Find where the given text appears and provide that cell's center as [x, y] coordinate. 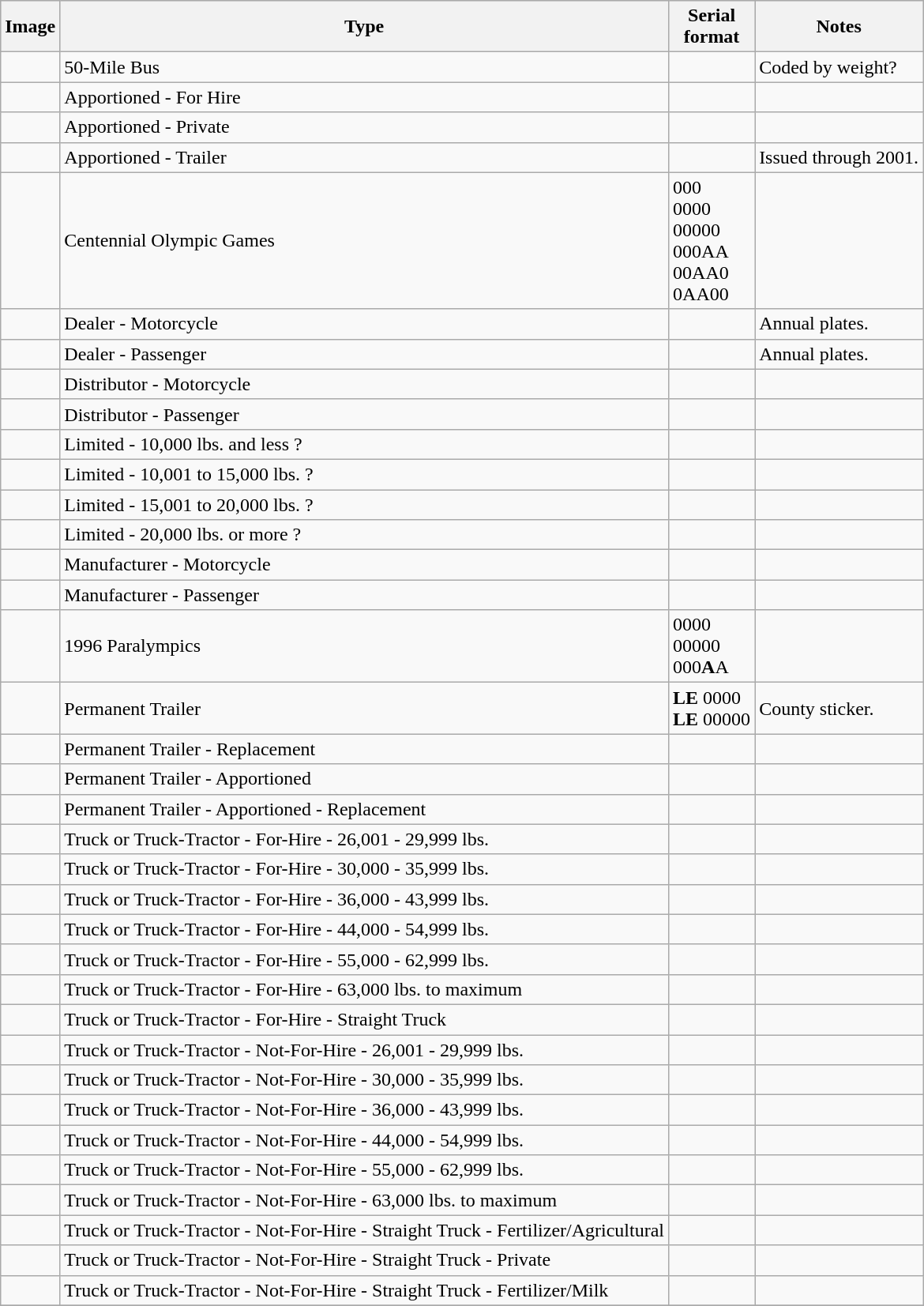
Truck or Truck-Tractor - For-Hire - 44,000 - 54,999 lbs. [365, 929]
Distributor - Passenger [365, 414]
LE 0000LE 00000 [712, 708]
Notes [839, 27]
Truck or Truck-Tractor - Not-For-Hire - Straight Truck - Fertilizer/Milk [365, 1290]
Serialformat [712, 27]
Permanent Trailer - Apportioned [365, 779]
Type [365, 27]
Truck or Truck-Tractor - Not-For-Hire - Straight Truck - Fertilizer/Agricultural [365, 1230]
Centennial Olympic Games [365, 240]
Truck or Truck-Tractor - Not-For-Hire - 55,000 - 62,999 lbs. [365, 1170]
Apportioned - Trailer [365, 157]
Issued through 2001. [839, 157]
County sticker. [839, 708]
Permanent Trailer - Replacement [365, 749]
Truck or Truck-Tractor - Not-For-Hire - 26,001 - 29,999 lbs. [365, 1050]
Truck or Truck-Tractor - For-Hire - 26,001 - 29,999 lbs. [365, 839]
Limited - 20,000 lbs. or more ? [365, 535]
Truck or Truck-Tractor - For-Hire - 63,000 lbs. to maximum [365, 989]
Distributor - Motorcycle [365, 384]
Manufacturer - Motorcycle [365, 565]
Coded by weight? [839, 67]
Permanent Trailer [365, 708]
Dealer - Motorcycle [365, 324]
Truck or Truck-Tractor - For-Hire - 30,000 - 35,999 lbs. [365, 869]
Permanent Trailer - Apportioned - Replacement [365, 809]
Truck or Truck-Tractor - Not-For-Hire - 36,000 - 43,999 lbs. [365, 1110]
Image [30, 27]
Truck or Truck-Tractor - For-Hire - 36,000 - 43,999 lbs. [365, 899]
000000000000000AA00AA00AA00 [712, 240]
Manufacturer - Passenger [365, 595]
Apportioned - For Hire [365, 97]
Limited - 10,001 to 15,000 lbs. ? [365, 474]
Truck or Truck-Tractor - Not-For-Hire - 63,000 lbs. to maximum [365, 1200]
Limited - 10,000 lbs. and less ? [365, 444]
Truck or Truck-Tractor - For-Hire - Straight Truck [365, 1019]
000000000000AA [712, 646]
Truck or Truck-Tractor - Not-For-Hire - 44,000 - 54,999 lbs. [365, 1140]
Limited - 15,001 to 20,000 lbs. ? [365, 505]
Apportioned - Private [365, 127]
Dealer - Passenger [365, 354]
1996 Paralympics [365, 646]
Truck or Truck-Tractor - Not-For-Hire - Straight Truck - Private [365, 1260]
Truck or Truck-Tractor - Not-For-Hire - 30,000 - 35,999 lbs. [365, 1080]
Truck or Truck-Tractor - For-Hire - 55,000 - 62,999 lbs. [365, 959]
50-Mile Bus [365, 67]
